For the text-containing cell, return its midpoint in [X, Y] coordinate format. 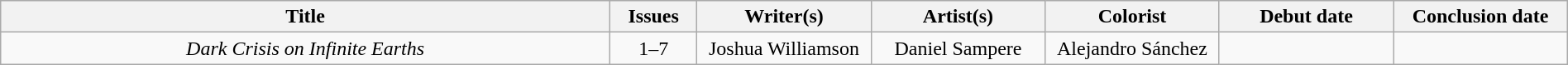
Artist(s) [958, 17]
Alejandro Sánchez [1132, 48]
Conclusion date [1480, 17]
Issues [653, 17]
Debut date [1306, 17]
Writer(s) [784, 17]
Dark Crisis on Infinite Earths [306, 48]
Title [306, 17]
Daniel Sampere [958, 48]
1–7 [653, 48]
Joshua Williamson [784, 48]
Colorist [1132, 17]
